Output the [X, Y] coordinate of the center of the cell containing the given text.  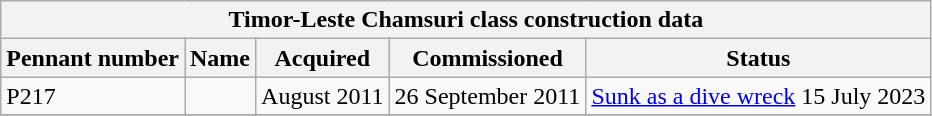
Name [220, 58]
Acquired [323, 58]
Status [758, 58]
August 2011 [323, 96]
P217 [93, 96]
26 September 2011 [488, 96]
Timor-Leste Chamsuri class construction data [466, 20]
Pennant number [93, 58]
Sunk as a dive wreck 15 July 2023 [758, 96]
Commissioned [488, 58]
